Return the [x, y] coordinate for the center point of the cell that contains the specified text.  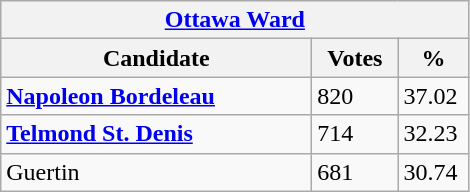
681 [355, 172]
37.02 [434, 96]
714 [355, 134]
Votes [355, 58]
% [434, 58]
Ottawa Ward [235, 20]
Candidate [156, 58]
30.74 [434, 172]
820 [355, 96]
Telmond St. Denis [156, 134]
Guertin [156, 172]
32.23 [434, 134]
Napoleon Bordeleau [156, 96]
